Capture the cell that displays the provided text and extract its (x, y) central coordinate. 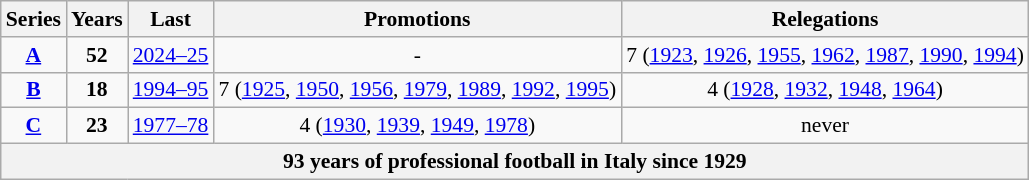
1977–78 (171, 126)
2024–25 (171, 55)
Series (34, 19)
Years (97, 19)
7 (1925, 1950, 1956, 1979, 1989, 1992, 1995) (417, 90)
Relegations (825, 19)
B (34, 90)
never (825, 126)
23 (97, 126)
4 (1930, 1939, 1949, 1978) (417, 126)
4 (1928, 1932, 1948, 1964) (825, 90)
A (34, 55)
93 years of professional football in Italy since 1929 (515, 162)
C (34, 126)
52 (97, 55)
18 (97, 90)
7 (1923, 1926, 1955, 1962, 1987, 1990, 1994) (825, 55)
Promotions (417, 19)
Last (171, 19)
1994–95 (171, 90)
- (417, 55)
